From the cell containing the given text, extract its center point as [x, y] coordinate. 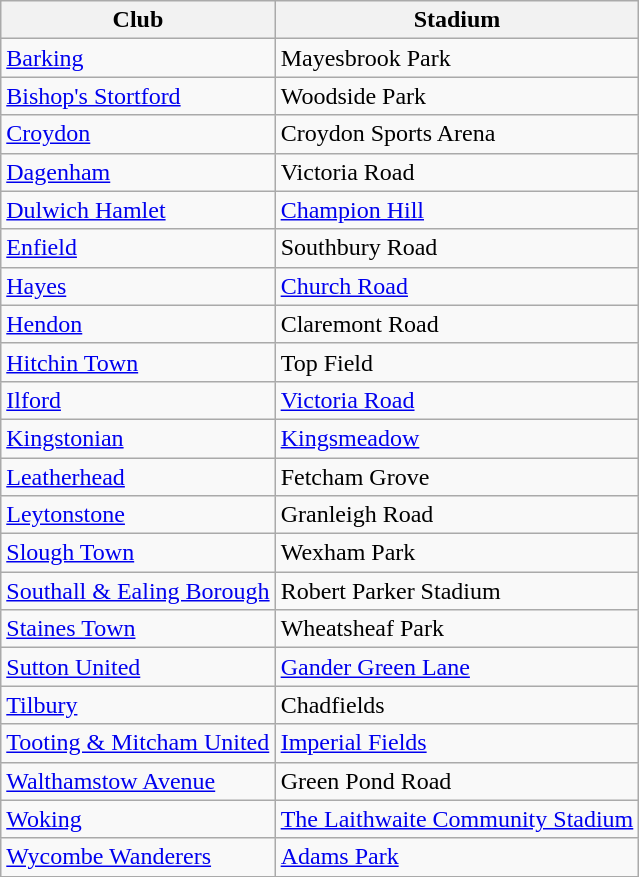
Kingsmeadow [457, 438]
Barking [138, 58]
Hendon [138, 324]
Adams Park [457, 857]
Church Road [457, 286]
Imperial Fields [457, 743]
Robert Parker Stadium [457, 591]
Gander Green Lane [457, 667]
Club [138, 20]
Southbury Road [457, 248]
Sutton United [138, 667]
Woodside Park [457, 96]
Wycombe Wanderers [138, 857]
Wexham Park [457, 553]
Bishop's Stortford [138, 96]
Kingstonian [138, 438]
The Laithwaite Community Stadium [457, 819]
Top Field [457, 362]
Tilbury [138, 705]
Croydon Sports Arena [457, 134]
Granleigh Road [457, 515]
Croydon [138, 134]
Chadfields [457, 705]
Leytonstone [138, 515]
Champion Hill [457, 210]
Tooting & Mitcham United [138, 743]
Dagenham [138, 172]
Green Pond Road [457, 781]
Leatherhead [138, 477]
Walthamstow Avenue [138, 781]
Woking [138, 819]
Ilford [138, 400]
Mayesbrook Park [457, 58]
Staines Town [138, 629]
Slough Town [138, 553]
Hayes [138, 286]
Enfield [138, 248]
Stadium [457, 20]
Dulwich Hamlet [138, 210]
Claremont Road [457, 324]
Southall & Ealing Borough [138, 591]
Hitchin Town [138, 362]
Fetcham Grove [457, 477]
Wheatsheaf Park [457, 629]
